Output the [X, Y] coordinate of the center of the cell containing the given text.  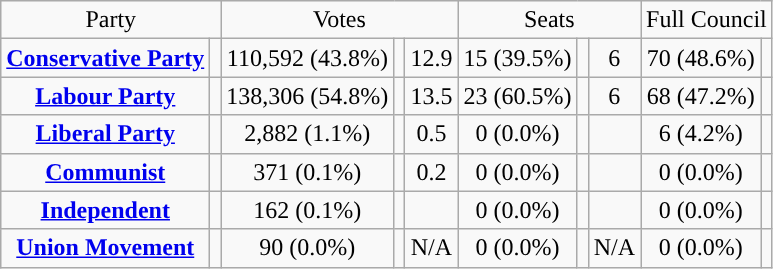
371 (0.1%) [308, 172]
Votes [340, 20]
2,882 (1.1%) [308, 134]
68 (47.2%) [700, 96]
Party [111, 20]
90 (0.0%) [308, 248]
Independent [106, 210]
Full Council [706, 20]
Union Movement [106, 248]
0.2 [432, 172]
Liberal Party [106, 134]
23 (60.5%) [518, 96]
110,592 (43.8%) [308, 58]
162 (0.1%) [308, 210]
6 (4.2%) [700, 134]
Conservative Party [106, 58]
0.5 [432, 134]
Communist [106, 172]
Seats [550, 20]
70 (48.6%) [700, 58]
13.5 [432, 96]
138,306 (54.8%) [308, 96]
Labour Party [106, 96]
12.9 [432, 58]
15 (39.5%) [518, 58]
